For the text-containing cell, return its midpoint in (x, y) coordinate format. 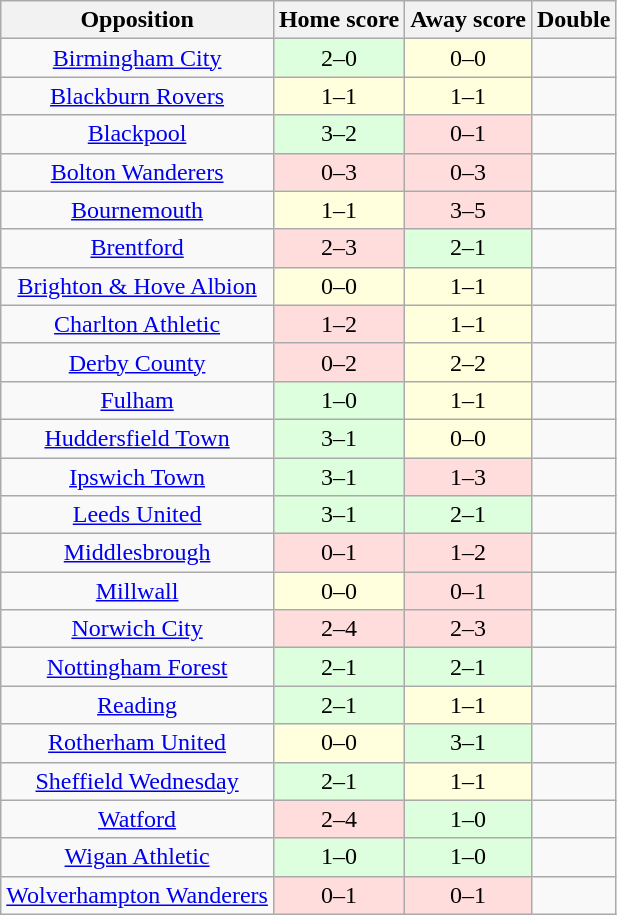
1–3 (468, 477)
Brighton & Hove Albion (138, 286)
Bolton Wanderers (138, 172)
Brentford (138, 248)
Rotherham United (138, 743)
3–5 (468, 210)
Opposition (138, 20)
Blackburn Rovers (138, 96)
Home score (338, 20)
Huddersfield Town (138, 438)
Reading (138, 705)
Blackpool (138, 134)
Away score (468, 20)
Nottingham Forest (138, 667)
Sheffield Wednesday (138, 781)
Bournemouth (138, 210)
2–2 (468, 362)
3–2 (338, 134)
Millwall (138, 591)
Double (573, 20)
Derby County (138, 362)
0–2 (338, 362)
Ipswich Town (138, 477)
Wolverhampton Wanderers (138, 895)
Leeds United (138, 515)
Watford (138, 819)
Norwich City (138, 629)
2–0 (338, 58)
Birmingham City (138, 58)
Charlton Athletic (138, 324)
Fulham (138, 400)
Middlesbrough (138, 553)
Wigan Athletic (138, 857)
